Extract the [x, y] coordinate from the center of the cell holding the provided text.  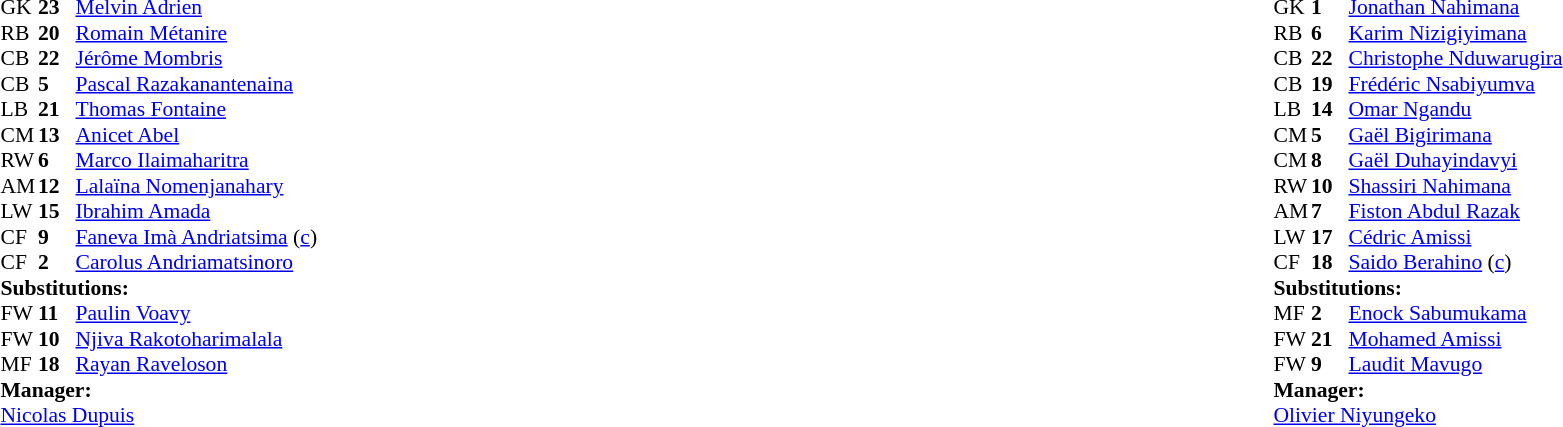
Fiston Abdul Razak [1455, 211]
Shassiri Nahimana [1455, 186]
8 [1330, 161]
Christophe Nduwarugira [1455, 59]
Enock Sabumukama [1455, 313]
Omar Ngandu [1455, 109]
Jérôme Mombris [197, 59]
15 [57, 211]
17 [1330, 237]
Rayan Raveloson [197, 365]
Cédric Amissi [1455, 237]
Carolus Andriamatsinoro [197, 263]
Marco Ilaimaharitra [197, 161]
Njiva Rakotoharimalala [197, 339]
13 [57, 135]
20 [57, 33]
Anicet Abel [197, 135]
19 [1330, 84]
Frédéric Nsabiyumva [1455, 84]
11 [57, 313]
Faneva Imà Andriatsima (c) [197, 237]
Laudit Mavugo [1455, 365]
14 [1330, 109]
Ibrahim Amada [197, 211]
Karim Nizigiyimana [1455, 33]
Gaël Duhayindavyi [1455, 161]
Romain Métanire [197, 33]
12 [57, 186]
Pascal Razakanantenaina [197, 84]
Paulin Voavy [197, 313]
Gaël Bigirimana [1455, 135]
7 [1330, 211]
Thomas Fontaine [197, 109]
Saido Berahino (c) [1455, 263]
Mohamed Amissi [1455, 339]
Lalaïna Nomenjanahary [197, 186]
